Output the (x, y) coordinate of the center of the cell containing the given text.  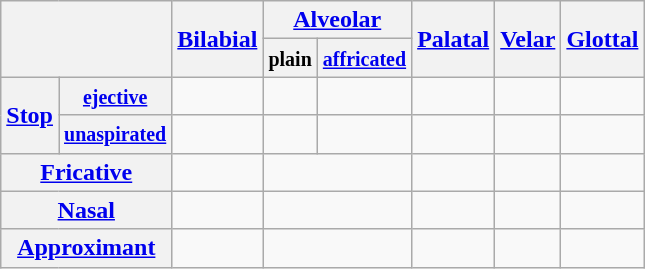
Approximant (86, 248)
Bilabial (218, 39)
Stop (30, 115)
Nasal (86, 210)
Alveolar (338, 20)
affricated (364, 58)
plain (290, 58)
Velar (528, 39)
ejective (114, 96)
unaspirated (114, 134)
Palatal (454, 39)
Glottal (602, 39)
Fricative (86, 172)
